Pinpoint the cell where the given text exists, returning its (x, y) midpoint coordinate. 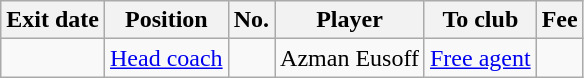
Exit date (53, 20)
No. (251, 20)
Head coach (166, 58)
Fee (560, 20)
Position (166, 20)
Azman Eusoff (350, 58)
Free agent (480, 58)
Player (350, 20)
To club (480, 20)
